From the cell containing the given text, extract its center point as (x, y) coordinate. 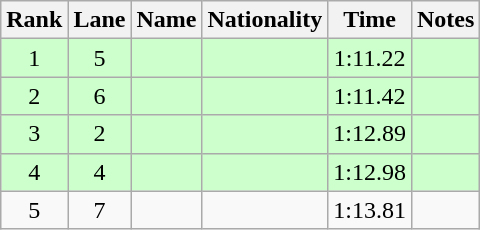
7 (100, 210)
Rank (34, 20)
1:11.42 (370, 96)
1:12.89 (370, 134)
Lane (100, 20)
6 (100, 96)
Name (166, 20)
1:12.98 (370, 172)
3 (34, 134)
1:11.22 (370, 58)
1:13.81 (370, 210)
Time (370, 20)
Nationality (265, 20)
1 (34, 58)
Notes (445, 20)
